From the cell containing the given text, extract its center point as (X, Y) coordinate. 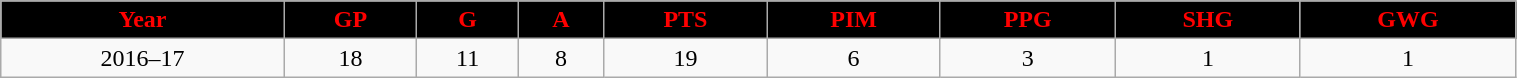
Year (143, 20)
11 (468, 58)
PIM (854, 20)
8 (562, 58)
GP (350, 20)
A (562, 20)
PPG (1028, 20)
2016–17 (143, 58)
3 (1028, 58)
18 (350, 58)
SHG (1208, 20)
G (468, 20)
19 (685, 58)
PTS (685, 20)
6 (854, 58)
GWG (1408, 20)
